Locate the cell with the specified text and output its [X, Y] center coordinate. 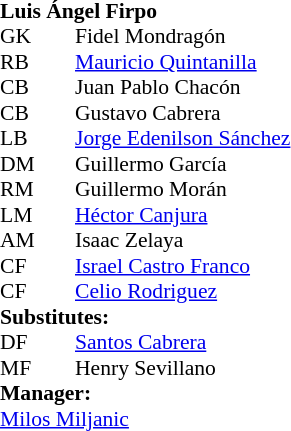
Gustavo Cabrera [182, 113]
Santos Cabrera [182, 343]
Substitutes: [145, 317]
DF [19, 343]
GK [19, 37]
Celio Rodriguez [182, 291]
Manager: [145, 393]
RM [19, 189]
Henry Sevillano [182, 368]
MF [19, 368]
Guillermo García [182, 164]
AM [19, 241]
Juan Pablo Chacón [182, 87]
RB [19, 62]
Guillermo Morán [182, 189]
LB [19, 139]
Mauricio Quintanilla [182, 62]
DM [19, 164]
Israel Castro Franco [182, 266]
Fidel Mondragón [182, 37]
LM [19, 215]
Isaac Zelaya [182, 241]
Héctor Canjura [182, 215]
Jorge Edenilson Sánchez [182, 139]
